Determine the [x, y] coordinate at the center of the cell enclosing the given text.  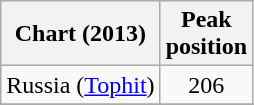
206 [206, 85]
Russia (Tophit) [80, 85]
Peakposition [206, 34]
Chart (2013) [80, 34]
